Find where the given text appears and provide that cell's center as (X, Y) coordinate. 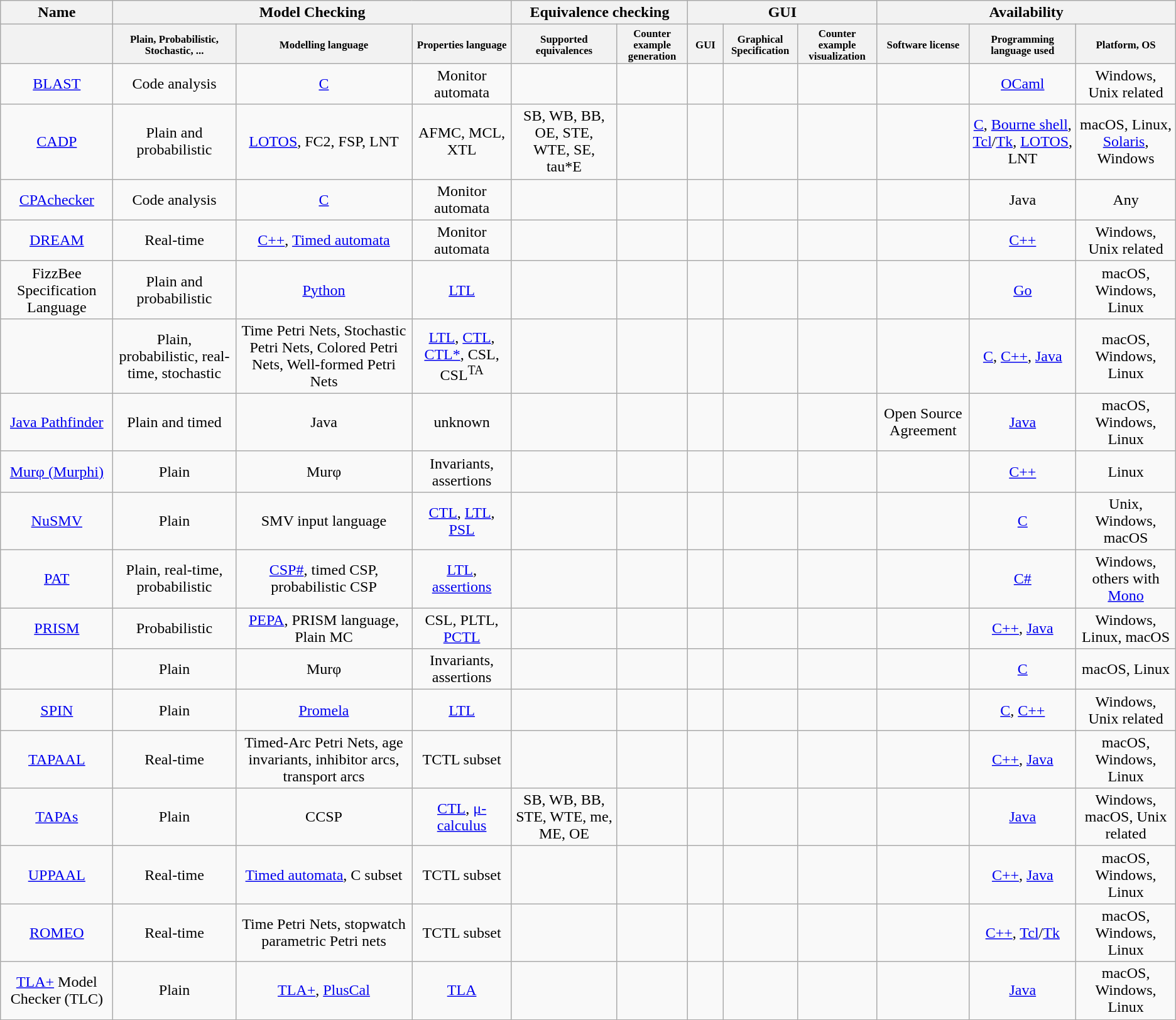
Plain, probabilistic, real-time, stochastic (175, 355)
SB, WB, BB, STE, WTE, me, ME, OE (564, 817)
Plain, real-time, probabilistic (175, 579)
ROMEO (57, 933)
CTL, μ-calculus (462, 817)
Properties language (462, 44)
Counter example generation (652, 44)
AFMC, MCL, XTL (462, 142)
Modelling language (324, 44)
C++, Timed automata (324, 240)
Equivalence checking (599, 13)
SMV input language (324, 521)
LTL, assertions (462, 579)
C, Bourne shell, Tcl/Tk, LOTOS, LNT (1023, 142)
Open Source Agreement (923, 422)
Windows, others with Mono (1126, 579)
Timed automata, C subset (324, 875)
PEPA, PRISM language, Plain MC (324, 628)
Availability (1026, 13)
Java Pathfinder (57, 422)
CTL, LTL, PSL (462, 521)
Graphical Specification (760, 44)
Linux (1126, 471)
Any (1126, 200)
Windows, macOS, Unix related (1126, 817)
TLA (462, 990)
Timed-Arc Petri Nets, age invariants, inhibitor arcs, transport arcs (324, 759)
CSP#, timed CSP, probabilistic CSP (324, 579)
Time Petri Nets, Stochastic Petri Nets, Colored Petri Nets, Well-formed Petri Nets (324, 355)
Programming language used (1023, 44)
CCSP (324, 817)
Counter example visualization (837, 44)
Supported equivalences (564, 44)
C, C++, Java (1023, 355)
Time Petri Nets, stopwatch parametric Petri nets (324, 933)
SB, WB, BB, OE, STE, WTE, SE, tau*E (564, 142)
macOS, Linux (1126, 670)
DREAM (57, 240)
Murφ (Murphi) (57, 471)
macOS, Linux, Solaris, Windows (1126, 142)
Python (324, 290)
TAPAs (57, 817)
CSL, PLTL, PCTL (462, 628)
unknown (462, 422)
NuSMV (57, 521)
LTL, CTL, CTL*, CSL, CSLTA (462, 355)
PAT (57, 579)
C++, Tcl/Tk (1023, 933)
Plain and timed (175, 422)
Model Checking (312, 13)
CPAchecker (57, 200)
TLA+ Model Checker (TLC) (57, 990)
FizzBee Specification Language (57, 290)
Windows, Linux, macOS (1126, 628)
Probabilistic (175, 628)
UPPAAL (57, 875)
SPIN (57, 710)
Go (1023, 290)
Platform, OS (1126, 44)
PRISM (57, 628)
TLA+, PlusCal (324, 990)
CADP (57, 142)
C# (1023, 579)
Name (57, 13)
C, C++ (1023, 710)
Promela (324, 710)
Plain, Probabilistic, Stochastic, ... (175, 44)
LOTOS, FC2, FSP, LNT (324, 142)
OCaml (1023, 84)
Software license (923, 44)
Unix, Windows, macOS (1126, 521)
TAPAAL (57, 759)
BLAST (57, 84)
